Return the (x, y) coordinate for the center point of the cell that contains the specified text.  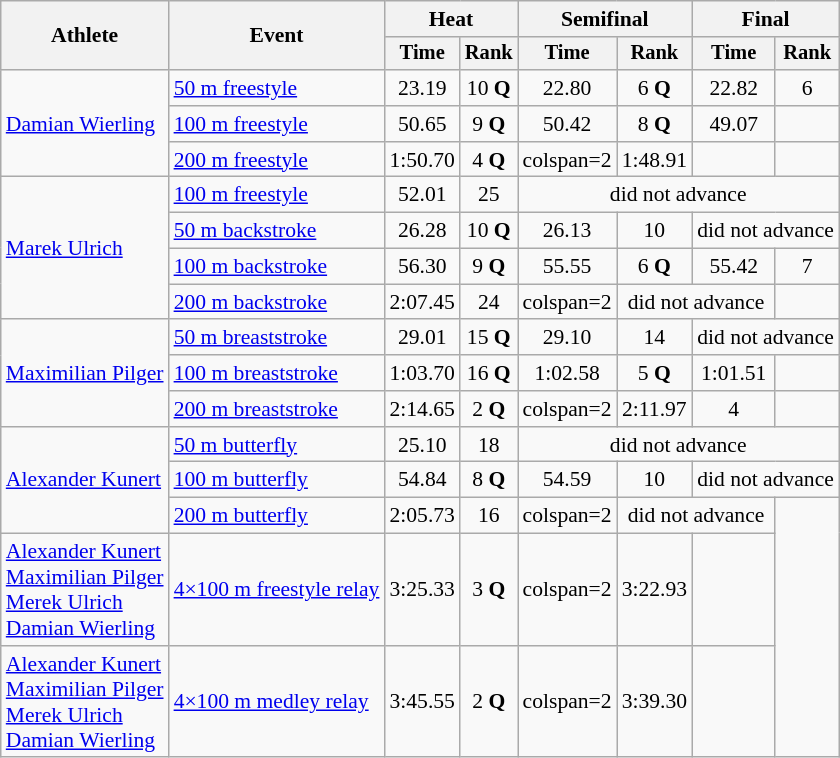
1:03.70 (422, 373)
2:11.97 (654, 409)
3:39.30 (654, 702)
14 (654, 338)
3 Q (489, 590)
Athlete (85, 36)
50 m butterfly (277, 445)
49.07 (734, 124)
1:50.70 (422, 160)
25.10 (422, 445)
26.28 (422, 231)
50.65 (422, 124)
4×100 m freestyle relay (277, 590)
29.01 (422, 338)
18 (489, 445)
3:25.33 (422, 590)
2:07.45 (422, 302)
Heat (450, 19)
16 (489, 516)
54.59 (568, 480)
1:48.91 (654, 160)
4 (734, 409)
Semifinal (606, 19)
55.55 (568, 267)
Maximilian Pilger (85, 374)
2:14.65 (422, 409)
6 (807, 88)
54.84 (422, 480)
4 Q (489, 160)
50 m freestyle (277, 88)
55.42 (734, 267)
7 (807, 267)
Marek Ulrich (85, 248)
22.80 (568, 88)
50 m breaststroke (277, 338)
23.19 (422, 88)
200 m breaststroke (277, 409)
56.30 (422, 267)
5 Q (654, 373)
25 (489, 195)
4×100 m medley relay (277, 702)
Alexander Kunert (85, 480)
16 Q (489, 373)
200 m freestyle (277, 160)
24 (489, 302)
29.10 (568, 338)
1:02.58 (568, 373)
50 m backstroke (277, 231)
Event (277, 36)
200 m backstroke (277, 302)
100 m backstroke (277, 267)
100 m breaststroke (277, 373)
100 m butterfly (277, 480)
50.42 (568, 124)
Damian Wierling (85, 124)
15 Q (489, 338)
22.82 (734, 88)
200 m butterfly (277, 516)
3:22.93 (654, 590)
3:45.55 (422, 702)
26.13 (568, 231)
1:01.51 (734, 373)
52.01 (422, 195)
2:05.73 (422, 516)
Final (766, 19)
